Detect which cell encompasses the target text, then output its [x, y] center coordinate. 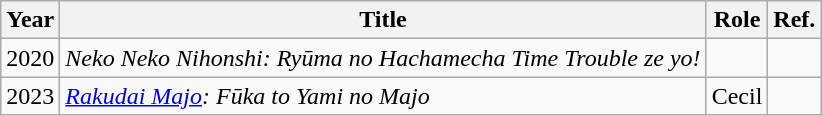
Rakudai Majo: Fūka to Yami no Majo [383, 96]
Neko Neko Nihonshi: Ryūma no Hachamecha Time Trouble ze yo! [383, 58]
Ref. [794, 20]
Title [383, 20]
Cecil [737, 96]
2023 [30, 96]
Role [737, 20]
Year [30, 20]
2020 [30, 58]
